Provide the (X, Y) coordinate of the cell's center where the given text is located.  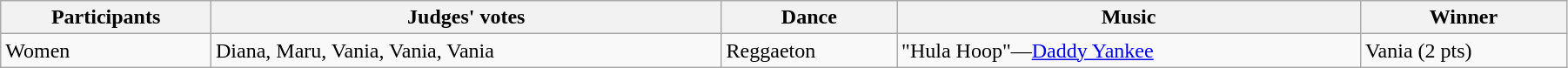
Dance (809, 17)
Diana, Maru, Vania, Vania, Vania (466, 51)
Judges' votes (466, 17)
Participants (106, 17)
"Hula Hoop"—Daddy Yankee (1129, 51)
Winner (1464, 17)
Music (1129, 17)
Vania (2 pts) (1464, 51)
Reggaeton (809, 51)
Women (106, 51)
